Return (X, Y) of the center of cell containing provided text 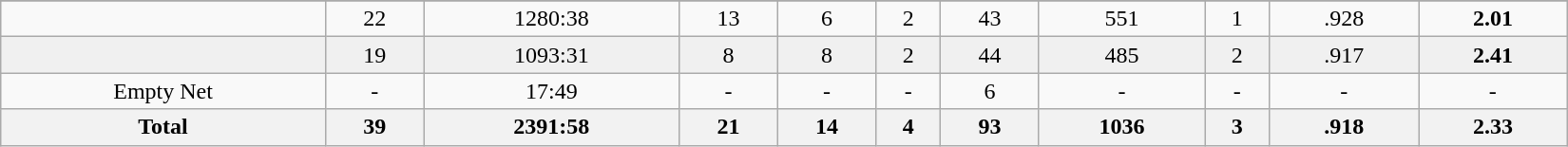
22 (374, 19)
13 (729, 19)
.918 (1344, 127)
1 (1237, 19)
551 (1121, 19)
19 (374, 55)
39 (374, 127)
.928 (1344, 19)
2391:58 (551, 127)
43 (990, 19)
3 (1237, 127)
93 (990, 127)
1036 (1121, 127)
44 (990, 55)
485 (1121, 55)
Empty Net (163, 91)
14 (827, 127)
17:49 (551, 91)
1280:38 (551, 19)
21 (729, 127)
4 (908, 127)
2.41 (1492, 55)
.917 (1344, 55)
2.01 (1492, 19)
2.33 (1492, 127)
1093:31 (551, 55)
Total (163, 127)
